Capture the cell that displays the provided text and extract its (x, y) central coordinate. 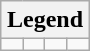
Legend (44, 20)
